Provide the (x, y) coordinate of the cell's center where the given text is located.  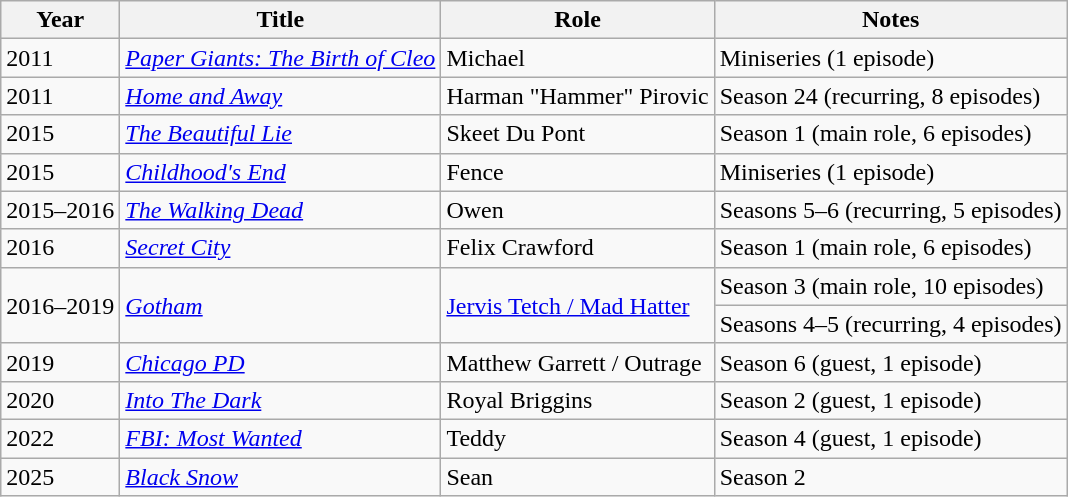
Year (60, 20)
2016–2019 (60, 305)
Owen (578, 210)
Royal Briggins (578, 400)
The Walking Dead (280, 210)
2025 (60, 477)
Season 2 (guest, 1 episode) (890, 400)
Sean (578, 477)
Teddy (578, 438)
Season 3 (main role, 10 episodes) (890, 286)
2016 (60, 248)
Michael (578, 58)
Season 24 (recurring, 8 episodes) (890, 96)
2020 (60, 400)
Harman "Hammer" Pirovic (578, 96)
FBI: Most Wanted (280, 438)
Paper Giants: The Birth of Cleo (280, 58)
Childhood's End (280, 172)
The Beautiful Lie (280, 134)
2019 (60, 362)
Black Snow (280, 477)
Title (280, 20)
Into The Dark (280, 400)
Felix Crawford (578, 248)
Season 2 (890, 477)
Notes (890, 20)
Seasons 4–5 (recurring, 4 episodes) (890, 324)
Season 6 (guest, 1 episode) (890, 362)
Role (578, 20)
Gotham (280, 305)
Season 4 (guest, 1 episode) (890, 438)
Jervis Tetch / Mad Hatter (578, 305)
Fence (578, 172)
Secret City (280, 248)
2022 (60, 438)
Skeet Du Pont (578, 134)
Chicago PD (280, 362)
Seasons 5–6 (recurring, 5 episodes) (890, 210)
2015–2016 (60, 210)
Home and Away (280, 96)
Matthew Garrett / Outrage (578, 362)
